Detect which cell encompasses the target text, then output its (x, y) center coordinate. 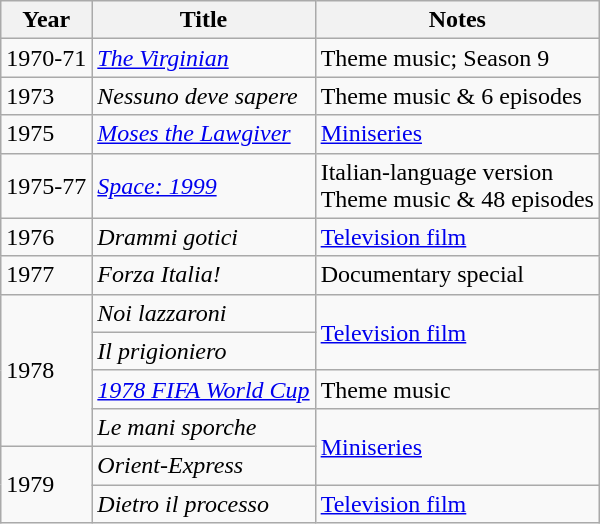
1976 (46, 237)
Orient-Express (204, 465)
Notes (457, 20)
Forza Italia! (204, 275)
The Virginian (204, 58)
Documentary special (457, 275)
1975 (46, 134)
Theme music (457, 389)
Drammi gotici (204, 237)
Noi lazzaroni (204, 313)
Title (204, 20)
Dietro il processo (204, 503)
1979 (46, 484)
1978 (46, 370)
Nessuno deve sapere (204, 96)
Moses the Lawgiver (204, 134)
1977 (46, 275)
Year (46, 20)
Theme music; Season 9 (457, 58)
Le mani sporche (204, 427)
1978 FIFA World Cup (204, 389)
Italian-language versionTheme music & 48 episodes (457, 186)
1970-71 (46, 58)
1975-77 (46, 186)
Space: 1999 (204, 186)
Theme music & 6 episodes (457, 96)
1973 (46, 96)
Il prigioniero (204, 351)
